Extract the [X, Y] coordinate from the center of the cell holding the provided text.  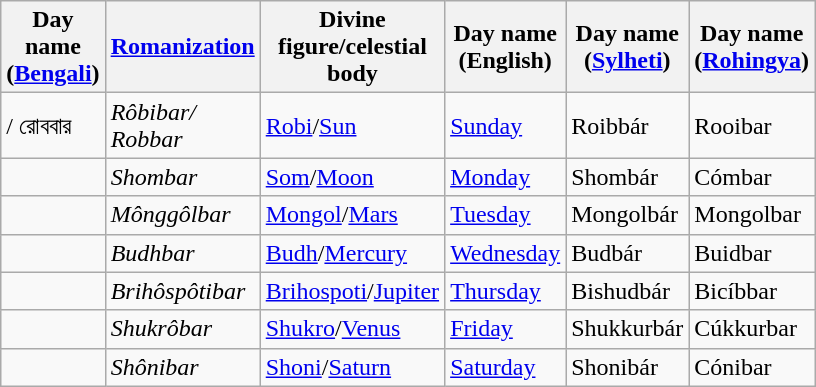
Day name (Rohingya) [752, 47]
Friday [506, 329]
Day name (Sylheti) [628, 47]
Mongolbár [628, 215]
Cónibar [752, 367]
Budhbar [182, 253]
Shukro/Venus [352, 329]
Shombar [182, 177]
Rôbibar/ Robbar [182, 126]
Bicíbbar [752, 291]
Wednesday [506, 253]
Shukrôbar [182, 329]
Sunday [506, 126]
Shonibár [628, 367]
Shombár [628, 177]
Shukkurbár [628, 329]
Cúkkurbar [752, 329]
Shônibar [182, 367]
Budbár [628, 253]
Day name (English) [506, 47]
Roibbár [628, 126]
Day name (Bengali) [53, 47]
Budh/Mercury [352, 253]
Mônggôlbar [182, 215]
Divine figure/celestial body [352, 47]
Saturday [506, 367]
Tuesday [506, 215]
Brihôspôtibar [182, 291]
Brihospoti/Jupiter [352, 291]
Mongolbar [752, 215]
Rooibar [752, 126]
Thursday [506, 291]
Mongol/Mars [352, 215]
Buidbar [752, 253]
Shoni/Saturn [352, 367]
Som/Moon [352, 177]
Monday [506, 177]
Robi/Sun [352, 126]
Romanization [182, 47]
Cómbar [752, 177]
/ রোববার [53, 126]
Bishudbár [628, 291]
